Return [x, y] of the center of cell containing provided text 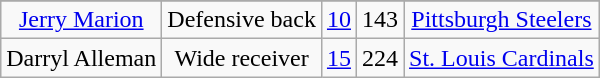
Wide receiver [242, 58]
Defensive back [242, 20]
143 [380, 20]
224 [380, 58]
Darryl Alleman [82, 58]
10 [338, 20]
St. Louis Cardinals [502, 58]
Pittsburgh Steelers [502, 20]
15 [338, 58]
Jerry Marion [82, 20]
